Find where the given text appears and provide that cell's center as (X, Y) coordinate. 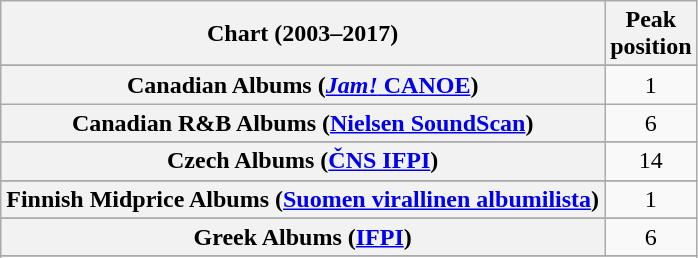
Czech Albums (ČNS IFPI) (303, 161)
Chart (2003–2017) (303, 34)
Canadian Albums (Jam! CANOE) (303, 85)
Greek Albums (IFPI) (303, 237)
Peakposition (651, 34)
Finnish Midprice Albums (Suomen virallinen albumilista) (303, 199)
14 (651, 161)
Canadian R&B Albums (Nielsen SoundScan) (303, 123)
